Extract the (x, y) coordinate from the center of the cell holding the provided text.  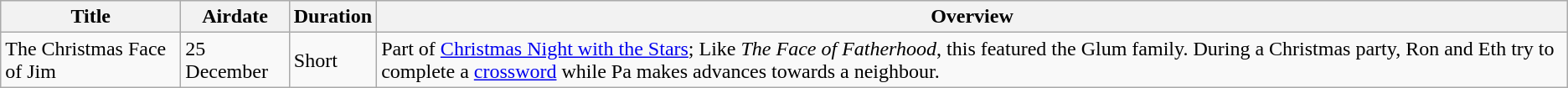
25 December (235, 60)
Title (90, 17)
Overview (972, 17)
The Christmas Face of Jim (90, 60)
Short (333, 60)
Airdate (235, 17)
Duration (333, 17)
